Search for the cell housing the specified text and yield its (X, Y) center coordinate. 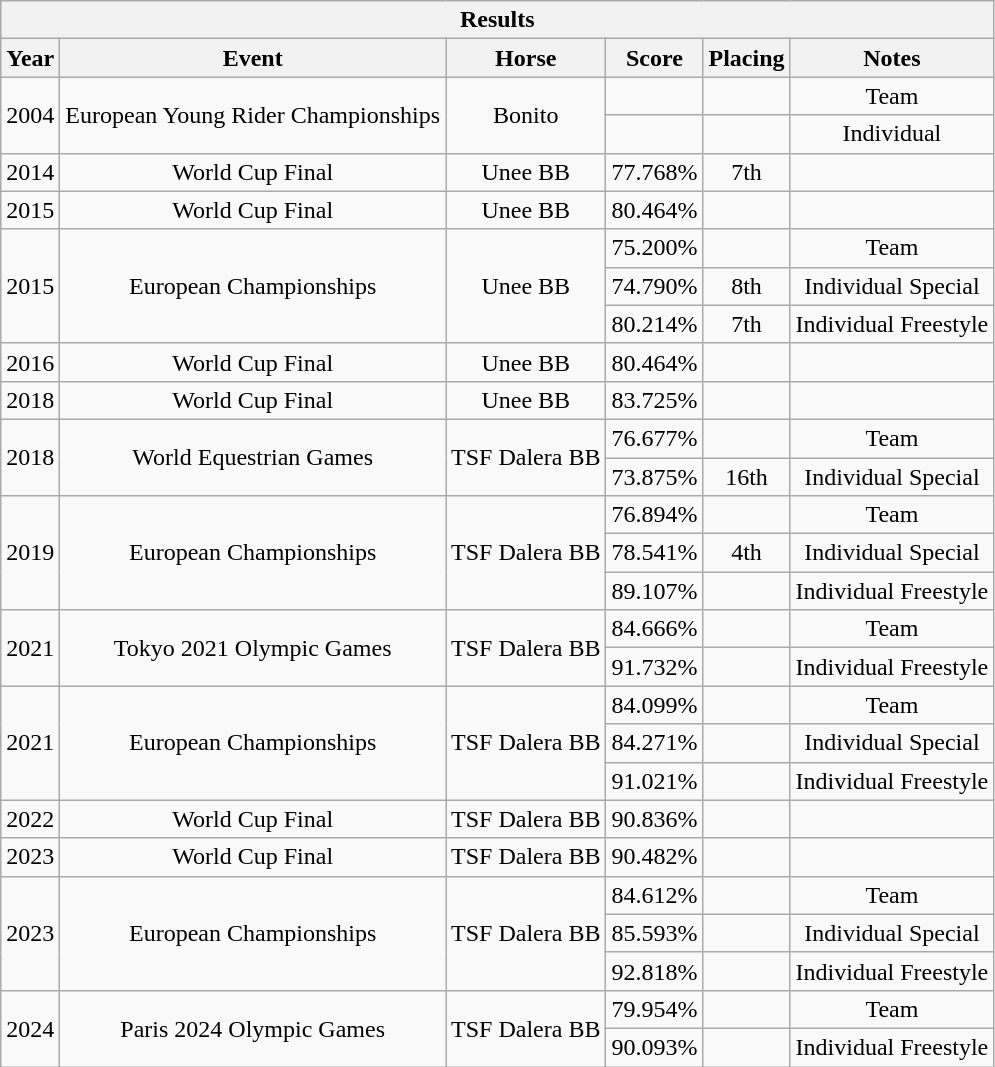
79.954% (654, 1009)
91.021% (654, 781)
16th (746, 477)
92.818% (654, 971)
89.107% (654, 591)
76.677% (654, 438)
Placing (746, 58)
91.732% (654, 667)
2014 (30, 172)
Score (654, 58)
8th (746, 286)
European Young Rider Championships (253, 115)
Paris 2024 Olympic Games (253, 1028)
Results (498, 20)
84.271% (654, 743)
2019 (30, 553)
Year (30, 58)
78.541% (654, 553)
2022 (30, 819)
76.894% (654, 515)
2016 (30, 362)
77.768% (654, 172)
73.875% (654, 477)
90.093% (654, 1047)
85.593% (654, 933)
Notes (892, 58)
Bonito (526, 115)
80.214% (654, 324)
75.200% (654, 248)
84.099% (654, 705)
Horse (526, 58)
74.790% (654, 286)
Tokyo 2021 Olympic Games (253, 648)
84.612% (654, 895)
Event (253, 58)
90.482% (654, 857)
World Equestrian Games (253, 457)
4th (746, 553)
Individual (892, 134)
83.725% (654, 400)
84.666% (654, 629)
2004 (30, 115)
2024 (30, 1028)
90.836% (654, 819)
